For the text-containing cell, return its midpoint in (x, y) coordinate format. 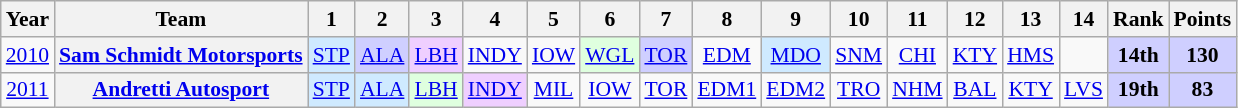
12 (975, 19)
Points (1203, 19)
14 (1084, 19)
EDM (726, 55)
14th (1138, 55)
EDM1 (726, 90)
2 (382, 19)
SNM (858, 55)
MDO (796, 55)
2010 (28, 55)
8 (726, 19)
Sam Schmidt Motorsports (181, 55)
4 (495, 19)
83 (1203, 90)
19th (1138, 90)
HMS (1030, 55)
Rank (1138, 19)
MIL (554, 90)
Andretti Autosport (181, 90)
7 (666, 19)
1 (332, 19)
130 (1203, 55)
BAL (975, 90)
6 (610, 19)
LVS (1084, 90)
WGL (610, 55)
9 (796, 19)
TRO (858, 90)
EDM2 (796, 90)
11 (918, 19)
Year (28, 19)
13 (1030, 19)
5 (554, 19)
2011 (28, 90)
10 (858, 19)
CHI (918, 55)
Team (181, 19)
3 (436, 19)
NHM (918, 90)
